Locate the cell with the specified text and output its (X, Y) center coordinate. 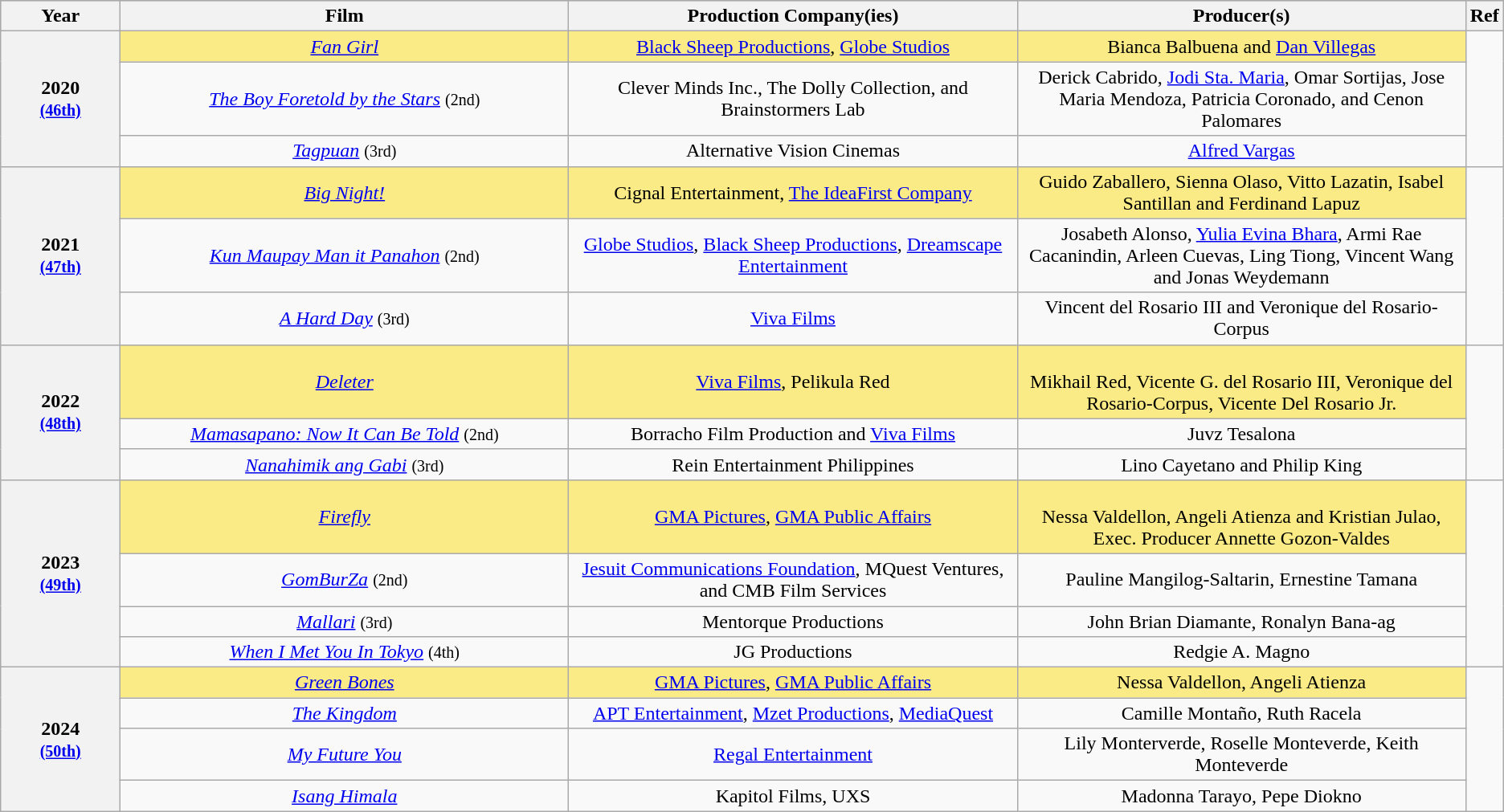
Alfred Vargas (1241, 151)
Pauline Mangilog-Saltarin, Ernestine Tamana (1241, 580)
Fan Girl (345, 47)
JG Productions (793, 652)
Clever Minds Inc., The Dolly Collection, and Brainstormers Lab (793, 99)
Black Sheep Productions, Globe Studios (793, 47)
Firefly (345, 516)
2024 (50th) (61, 739)
2022 (48th) (61, 412)
Mamasapano: Now It Can Be Told (2nd) (345, 434)
GomBurZa (2nd) (345, 580)
Rein Entertainment Philippines (793, 464)
Film (345, 16)
Globe Studios, Black Sheep Productions, Dreamscape Entertainment (793, 255)
Kapitol Films, UXS (793, 796)
Green Bones (345, 683)
Vincent del Rosario III and Veronique del Rosario-Corpus (1241, 318)
Nessa Valdellon, Angeli Atienza and Kristian Julao, Exec. Producer Annette Gozon-Valdes (1241, 516)
Bianca Balbuena and Dan Villegas (1241, 47)
When I Met You In Tokyo (4th) (345, 652)
Derick Cabrido, Jodi Sta. Maria, Omar Sortijas, Jose Maria Mendoza, Patricia Coronado, and Cenon Palomares (1241, 99)
Big Night! (345, 193)
Deleter (345, 382)
Josabeth Alonso, Yulia Evina Bhara, Armi Rae Cacanindin, Arleen Cuevas, Ling Tiong, Vincent Wang and Jonas Weydemann (1241, 255)
Nanahimik ang Gabi (3rd) (345, 464)
Borracho Film Production and Viva Films (793, 434)
Regal Entertainment (793, 755)
Mentorque Productions (793, 621)
Nessa Valdellon, Angeli Atienza (1241, 683)
Guido Zaballero, Sienna Olaso, Vitto Lazatin, Isabel Santillan and Ferdinand Lapuz (1241, 193)
Jesuit Communications Foundation, MQuest Ventures, and CMB Film Services (793, 580)
Production Company(ies) (793, 16)
The Boy Foretold by the Stars (2nd) (345, 99)
Producer(s) (1241, 16)
Tagpuan (3rd) (345, 151)
Lino Cayetano and Philip King (1241, 464)
2021 (47th) (61, 255)
Madonna Tarayo, Pepe Diokno (1241, 796)
Cignal Entertainment, The IdeaFirst Company (793, 193)
Isang Himala (345, 796)
A Hard Day (3rd) (345, 318)
2020 (46th) (61, 99)
Camille Montaño, Ruth Racela (1241, 713)
APT Entertainment, Mzet Productions, MediaQuest (793, 713)
Mikhail Red, Vicente G. del Rosario III, Veronique del Rosario-Corpus, Vicente Del Rosario Jr. (1241, 382)
Juvz Tesalona (1241, 434)
John Brian Diamante, Ronalyn Bana-ag (1241, 621)
Ref (1485, 16)
Kun Maupay Man it Panahon (2nd) (345, 255)
Year (61, 16)
Alternative Vision Cinemas (793, 151)
Redgie A. Magno (1241, 652)
The Kingdom (345, 713)
2023 (49th) (61, 573)
Viva Films, Pelikula Red (793, 382)
Mallari (3rd) (345, 621)
Viva Films (793, 318)
My Future You (345, 755)
Lily Monterverde, Roselle Monteverde, Keith Monteverde (1241, 755)
